Capture the cell that displays the provided text and extract its (x, y) central coordinate. 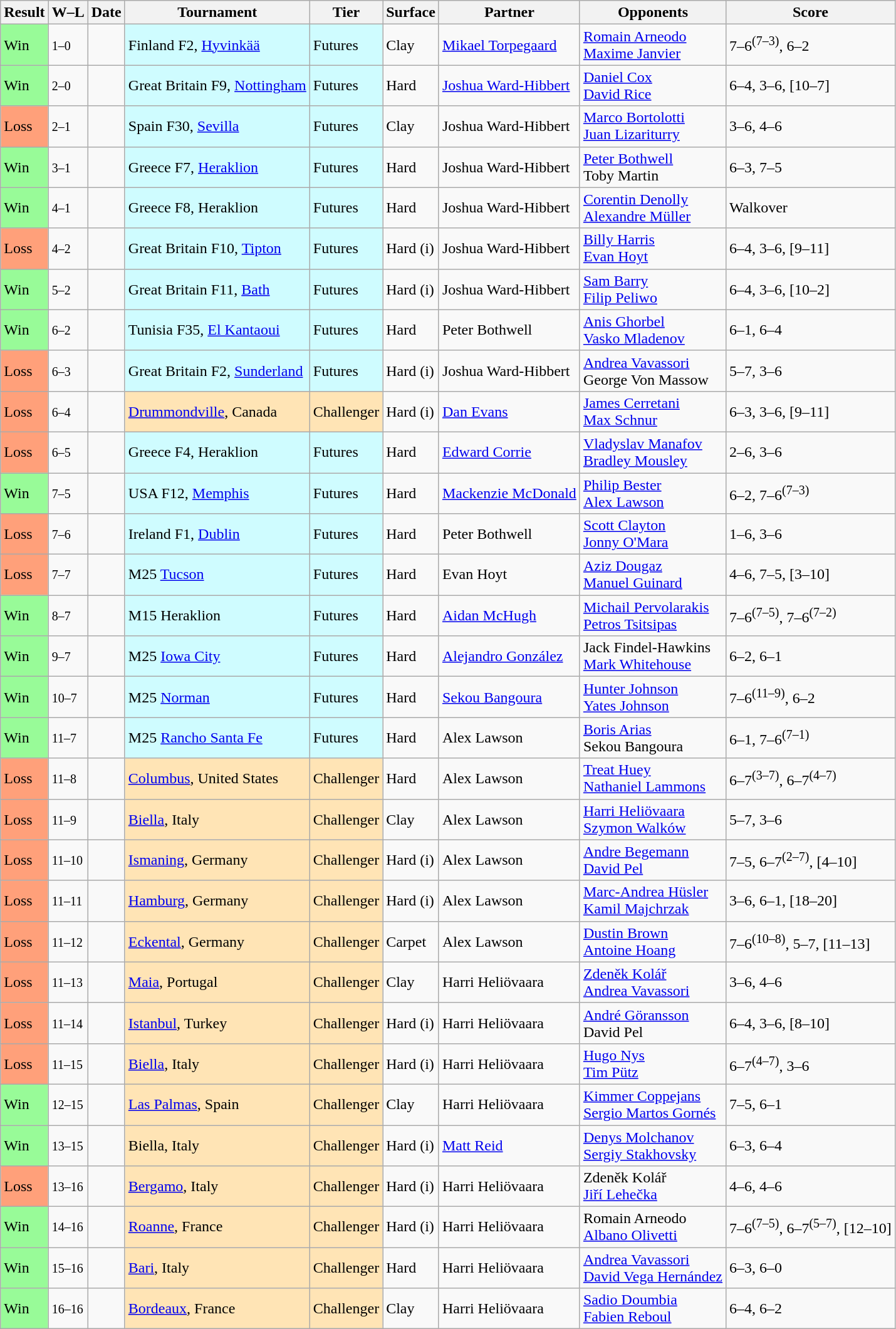
W–L (68, 13)
Romain Arneodo Maxime Janvier (653, 45)
11–14 (68, 1023)
Denys Molchanov Sergiy Stakhovsky (653, 1145)
Aziz Dougaz Manuel Guinard (653, 575)
Marco Bortolotti Juan Lizariturry (653, 127)
Tier (346, 13)
Vladyslav Manafov Bradley Mousley (653, 452)
11–13 (68, 982)
USA F12, Memphis (217, 493)
Las Palmas, Spain (217, 1104)
Surface (411, 13)
Carpet (411, 941)
6–3, 3–6, [9–11] (811, 411)
Tunisia F35, El Kantaoui (217, 330)
M15 Heraklion (217, 615)
Spain F30, Sevilla (217, 127)
6–7(4–7), 3–6 (811, 1064)
Dan Evans (509, 411)
Kimmer Coppejans Sergio Martos Gornés (653, 1104)
M25 Norman (217, 697)
Philip Bester Alex Lawson (653, 493)
Evan Hoyt (509, 575)
Walkover (811, 208)
Zdeněk Kolář Jiří Lehečka (653, 1187)
11–12 (68, 941)
6–7(3–7), 6–7(4–7) (811, 778)
7–6(7–5), 7–6(7–2) (811, 615)
Drummondville, Canada (217, 411)
Romain Arneodo Albano Olivetti (653, 1227)
Sekou Bangoura (509, 697)
7–6(10–8), 5–7, [11–13] (811, 941)
2–1 (68, 127)
6–3 (68, 371)
6–1, 7–6(7–1) (811, 738)
16–16 (68, 1308)
14–16 (68, 1227)
2–0 (68, 85)
Edward Corrie (509, 452)
6–4 (68, 411)
4–6, 7–5, [3–10] (811, 575)
13–15 (68, 1145)
6–4, 3–6, [8–10] (811, 1023)
André Göransson David Pel (653, 1023)
7–7 (68, 575)
2–6, 3–6 (811, 452)
Andre Begemann David Pel (653, 860)
7–6(7–5), 6–7(5–7), [12–10] (811, 1227)
11–11 (68, 901)
Scott Clayton Jonny O'Mara (653, 534)
5–2 (68, 289)
Sam Barry Filip Peliwo (653, 289)
7–5, 6–7(2–7), [4–10] (811, 860)
Marc-Andrea Hüsler Kamil Majchrzak (653, 901)
11–8 (68, 778)
Aidan McHugh (509, 615)
6–3, 7–5 (811, 167)
4–6, 4–6 (811, 1187)
Roanne, France (217, 1227)
1–0 (68, 45)
8–7 (68, 615)
Eckental, Germany (217, 941)
6–1, 6–4 (811, 330)
Harri Heliövaara Szymon Walków (653, 820)
7–6 (68, 534)
Bari, Italy (217, 1268)
Zdeněk Kolář Andrea Vavassori (653, 982)
11–7 (68, 738)
Maia, Portugal (217, 982)
James Cerretani Max Schnur (653, 411)
7–5 (68, 493)
11–9 (68, 820)
6–4, 3–6, [10–7] (811, 85)
7–6(7–3), 6–2 (811, 45)
M25 Tucson (217, 575)
6–3, 6–4 (811, 1145)
M25 Rancho Santa Fe (217, 738)
Sadio Doumbia Fabien Reboul (653, 1308)
Peter Bothwell Toby Martin (653, 167)
Hunter Johnson Yates Johnson (653, 697)
11–10 (68, 860)
12–15 (68, 1104)
Daniel Cox David Rice (653, 85)
Dustin Brown Antoine Hoang (653, 941)
1–6, 3–6 (811, 534)
Score (811, 13)
6–2, 6–1 (811, 657)
Result (24, 13)
Hamburg, Germany (217, 901)
6–2, 7–6(7–3) (811, 493)
Opponents (653, 13)
Greece F7, Heraklion (217, 167)
4–1 (68, 208)
Andrea Vavassori George Von Massow (653, 371)
Jack Findel-Hawkins Mark Whitehouse (653, 657)
Ismaning, Germany (217, 860)
Hugo Nys Tim Pütz (653, 1064)
6–3, 6–0 (811, 1268)
Treat Huey Nathaniel Lammons (653, 778)
11–15 (68, 1064)
6–4, 6–2 (811, 1308)
Billy Harris Evan Hoyt (653, 248)
Matt Reid (509, 1145)
Date (107, 13)
Corentin Denolly Alexandre Müller (653, 208)
Partner (509, 13)
Great Britain F2, Sunderland (217, 371)
Columbus, United States (217, 778)
Bordeaux, France (217, 1308)
Great Britain F10, Tipton (217, 248)
M25 Iowa City (217, 657)
Greece F8, Heraklion (217, 208)
13–16 (68, 1187)
7–6(11–9), 6–2 (811, 697)
Greece F4, Heraklion (217, 452)
Great Britain F9, Nottingham (217, 85)
6–2 (68, 330)
3–1 (68, 167)
Mackenzie McDonald (509, 493)
9–7 (68, 657)
Boris Arias Sekou Bangoura (653, 738)
Mikael Torpegaard (509, 45)
6–4, 3–6, [10–2] (811, 289)
Michail Pervolarakis Petros Tsitsipas (653, 615)
6–4, 3–6, [9–11] (811, 248)
15–16 (68, 1268)
Great Britain F11, Bath (217, 289)
7–5, 6–1 (811, 1104)
Istanbul, Turkey (217, 1023)
4–2 (68, 248)
6–5 (68, 452)
Alejandro González (509, 657)
Tournament (217, 13)
Finland F2, Hyvinkää (217, 45)
3–6, 6–1, [18–20] (811, 901)
Andrea Vavassori David Vega Hernández (653, 1268)
Anis Ghorbel Vasko Mladenov (653, 330)
10–7 (68, 697)
Bergamo, Italy (217, 1187)
Ireland F1, Dublin (217, 534)
